Search for the cell housing the specified text and yield its [x, y] center coordinate. 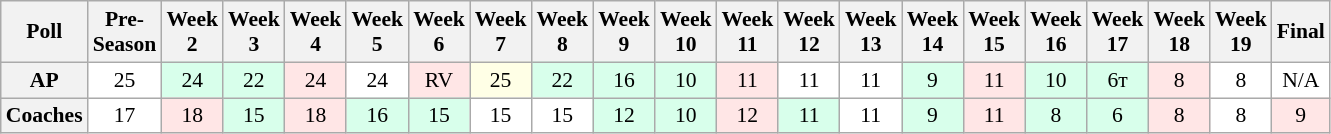
17 [125, 116]
Week8 [562, 32]
6т [1118, 80]
Week14 [933, 32]
Coaches [44, 116]
Week19 [1241, 32]
Week11 [748, 32]
6 [1118, 116]
Week13 [871, 32]
AP [44, 80]
Week2 [192, 32]
N/A [1301, 80]
Final [1301, 32]
Week4 [316, 32]
Pre-Season [125, 32]
Week15 [994, 32]
RV [439, 80]
Week6 [439, 32]
Week10 [686, 32]
Week5 [377, 32]
Poll [44, 32]
Week3 [254, 32]
Week12 [809, 32]
Week7 [501, 32]
Week16 [1056, 32]
Week9 [624, 32]
Week18 [1179, 32]
Week17 [1118, 32]
